From the cell containing the given text, extract its center point as [x, y] coordinate. 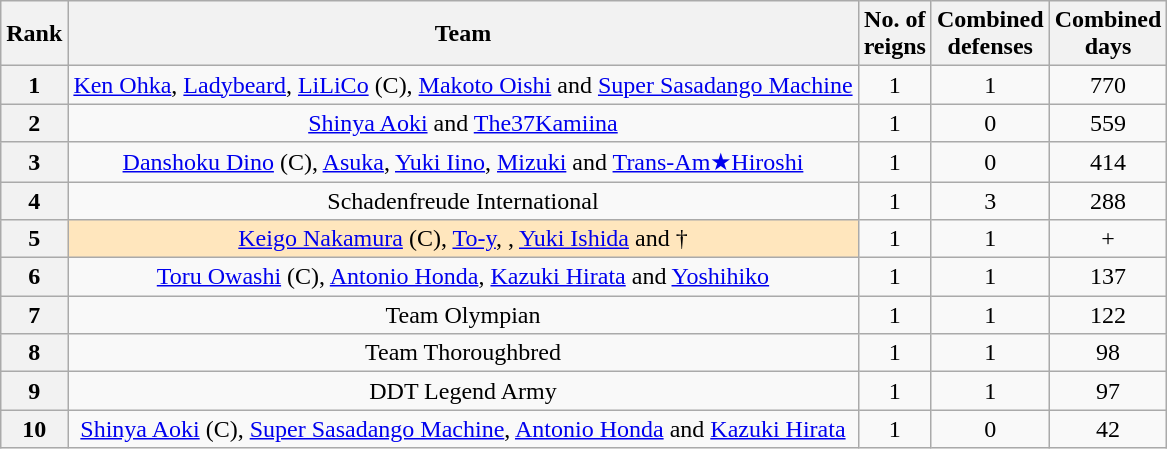
Shinya Aoki (C), Super Sasadango Machine, Antonio Honda and Kazuki Hirata [463, 429]
9 [34, 391]
+ [1108, 239]
2 [34, 123]
DDT Legend Army [463, 391]
8 [34, 353]
Rank [34, 34]
7 [34, 315]
Keigo Nakamura (C), To-y, , Yuki Ishida and † [463, 239]
Ken Ohka, Ladybeard, LiLiCo (C), Makoto Oishi and Super Sasadango Machine [463, 85]
122 [1108, 315]
Danshoku Dino (C), Asuka, Yuki Iino, Mizuki and Trans-Am★Hiroshi [463, 162]
Team [463, 34]
Combineddays [1108, 34]
137 [1108, 277]
770 [1108, 85]
414 [1108, 162]
No. ofreigns [894, 34]
97 [1108, 391]
6 [34, 277]
559 [1108, 123]
Team Thoroughbred [463, 353]
288 [1108, 201]
Team Olympian [463, 315]
4 [34, 201]
Shinya Aoki and The37Kamiina [463, 123]
98 [1108, 353]
10 [34, 429]
Toru Owashi (C), Antonio Honda, Kazuki Hirata and Yoshihiko [463, 277]
5 [34, 239]
42 [1108, 429]
Schadenfreude International [463, 201]
Combineddefenses [990, 34]
